Identify which cell holds the provided text, then report its [X, Y] central coordinate. 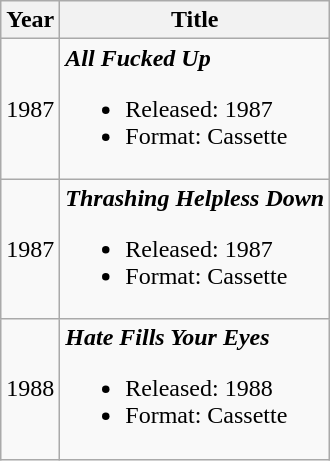
Year [30, 20]
Thrashing Helpless DownReleased: 1987Format: Cassette [195, 249]
1988 [30, 389]
Title [195, 20]
All Fucked UpReleased: 1987Format: Cassette [195, 109]
Hate Fills Your EyesReleased: 1988Format: Cassette [195, 389]
